Detect which cell encompasses the target text, then output its (x, y) center coordinate. 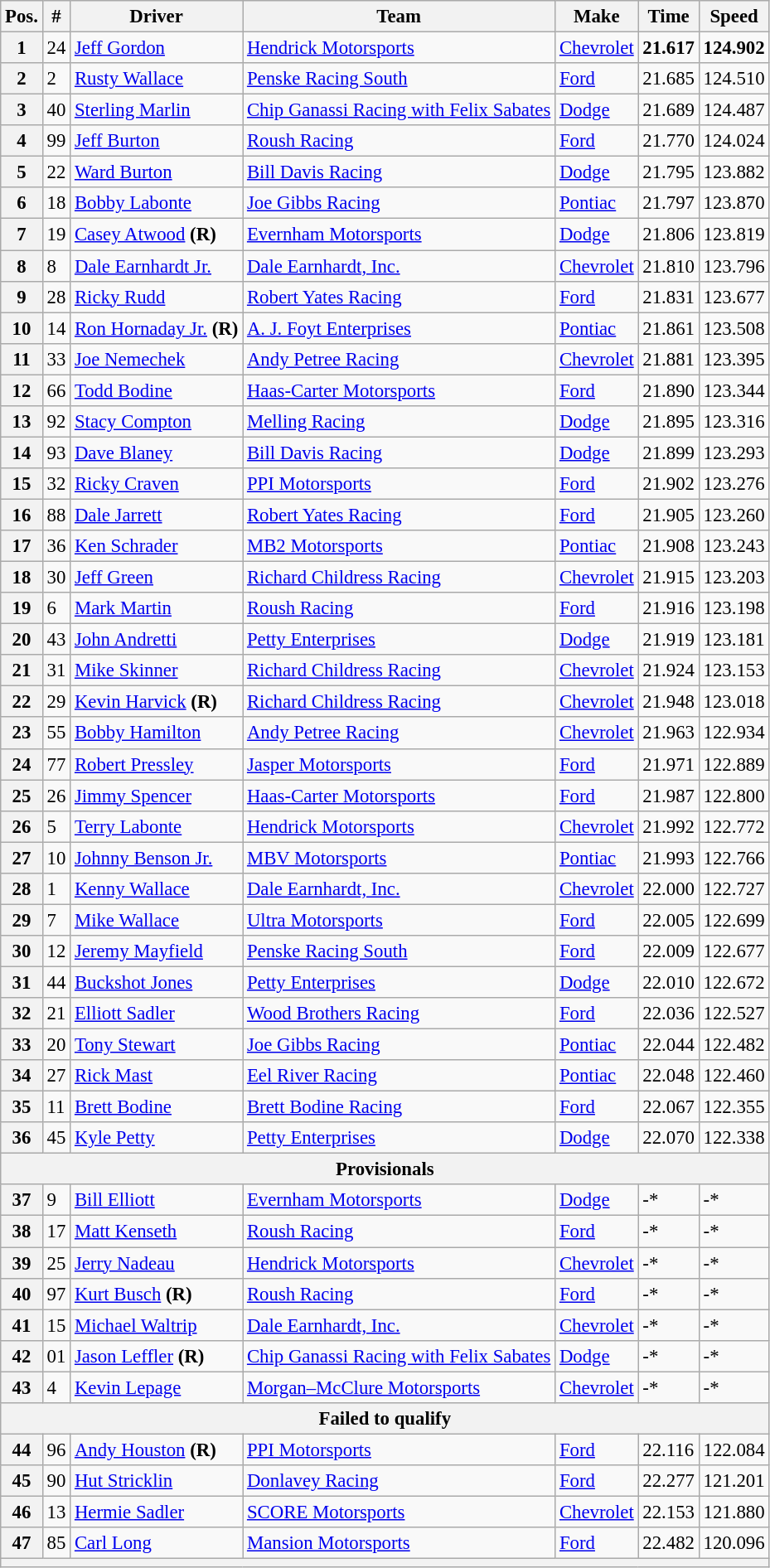
21.617 (668, 48)
Ward Burton (157, 172)
Morgan–McClure Motorsports (400, 1387)
Mike Skinner (157, 670)
Team (400, 17)
124.902 (734, 48)
3 (22, 110)
Robert Pressley (157, 764)
Bill Elliott (157, 1201)
Dave Blaney (157, 452)
88 (56, 515)
21.993 (668, 858)
123.293 (734, 452)
123.796 (734, 266)
Casey Atwood (R) (157, 235)
123.677 (734, 297)
Mark Martin (157, 608)
Elliott Sadler (157, 1014)
22.070 (668, 1138)
Melling Racing (400, 422)
Hut Stricklin (157, 1481)
122.672 (734, 982)
122.699 (734, 920)
123.260 (734, 515)
21.905 (668, 515)
21.915 (668, 578)
Johnny Benson Jr. (157, 858)
Ricky Rudd (157, 297)
Kevin Harvick (R) (157, 702)
21.881 (668, 359)
16 (22, 515)
Eel River Racing (400, 1076)
21.899 (668, 452)
Kenny Wallace (157, 889)
92 (56, 422)
21.795 (668, 172)
122.766 (734, 858)
123.508 (734, 328)
22.153 (668, 1512)
97 (56, 1294)
A. J. Foyt Enterprises (400, 328)
Michael Waltrip (157, 1325)
55 (56, 733)
Rusty Wallace (157, 79)
42 (22, 1356)
Make (597, 17)
Mansion Motorsports (400, 1543)
Jerry Nadeau (157, 1263)
122.527 (734, 1014)
121.201 (734, 1481)
21.890 (668, 390)
21.908 (668, 546)
Donlavey Racing (400, 1481)
34 (22, 1076)
21.685 (668, 79)
MB2 Motorsports (400, 546)
38 (22, 1232)
122.800 (734, 796)
121.880 (734, 1512)
Ken Schrader (157, 546)
122.460 (734, 1076)
122.338 (734, 1138)
122.084 (734, 1449)
Rick Mast (157, 1076)
21.924 (668, 670)
93 (56, 452)
Dale Jarrett (157, 515)
Buckshot Jones (157, 982)
21.831 (668, 297)
99 (56, 141)
Brett Bodine (157, 1107)
MBV Motorsports (400, 858)
122.482 (734, 1045)
Bobby Labonte (157, 203)
Terry Labonte (157, 826)
22.067 (668, 1107)
22.277 (668, 1481)
John Andretti (157, 640)
Ricky Craven (157, 484)
22.009 (668, 951)
Dale Earnhardt Jr. (157, 266)
46 (22, 1512)
39 (22, 1263)
21.902 (668, 484)
Kyle Petty (157, 1138)
21.971 (668, 764)
21.689 (668, 110)
123.344 (734, 390)
Tony Stewart (157, 1045)
Jeff Burton (157, 141)
123.316 (734, 422)
124.487 (734, 110)
Jason Leffler (R) (157, 1356)
Carl Long (157, 1543)
123.181 (734, 640)
Ultra Motorsports (400, 920)
22.048 (668, 1076)
123.243 (734, 546)
123.882 (734, 172)
96 (56, 1449)
Time (668, 17)
123.395 (734, 359)
21.916 (668, 608)
122.934 (734, 733)
37 (22, 1201)
Todd Bodine (157, 390)
123.203 (734, 578)
Hermie Sadler (157, 1512)
23 (22, 733)
Matt Kenseth (157, 1232)
47 (22, 1543)
Jimmy Spencer (157, 796)
Sterling Marlin (157, 110)
35 (22, 1107)
123.819 (734, 235)
Jeff Gordon (157, 48)
Joe Nemechek (157, 359)
77 (56, 764)
122.677 (734, 951)
Mike Wallace (157, 920)
Failed to qualify (385, 1419)
SCORE Motorsports (400, 1512)
21.810 (668, 266)
Stacy Compton (157, 422)
Kurt Busch (R) (157, 1294)
01 (56, 1356)
41 (22, 1325)
21.895 (668, 422)
66 (56, 390)
21.861 (668, 328)
123.018 (734, 702)
21.948 (668, 702)
Brett Bodine Racing (400, 1107)
85 (56, 1543)
Jeff Green (157, 578)
123.198 (734, 608)
Ron Hornaday Jr. (R) (157, 328)
Wood Brothers Racing (400, 1014)
123.153 (734, 670)
122.727 (734, 889)
123.276 (734, 484)
# (56, 17)
90 (56, 1481)
21.770 (668, 141)
122.889 (734, 764)
Andy Houston (R) (157, 1449)
122.355 (734, 1107)
22.482 (668, 1543)
21.987 (668, 796)
21.963 (668, 733)
123.870 (734, 203)
22.010 (668, 982)
Provisionals (385, 1169)
22.000 (668, 889)
122.772 (734, 826)
21.806 (668, 235)
120.096 (734, 1543)
22.036 (668, 1014)
124.510 (734, 79)
Pos. (22, 17)
Driver (157, 17)
Speed (734, 17)
21.992 (668, 826)
Bobby Hamilton (157, 733)
22.116 (668, 1449)
22.044 (668, 1045)
21.797 (668, 203)
Jasper Motorsports (400, 764)
Jeremy Mayfield (157, 951)
21.919 (668, 640)
124.024 (734, 141)
22.005 (668, 920)
Kevin Lepage (157, 1387)
